Pinpoint the cell where the given text exists, returning its (X, Y) midpoint coordinate. 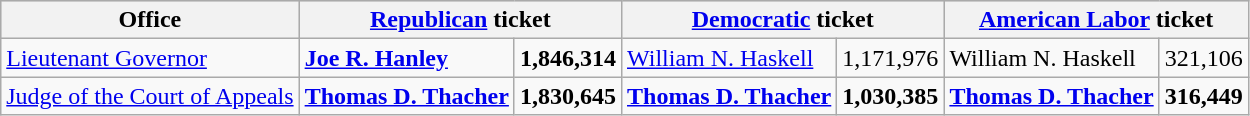
Joe R. Hanley (406, 58)
1,030,385 (890, 96)
Republican ticket (460, 20)
1,171,976 (890, 58)
Lieutenant Governor (150, 58)
American Labor ticket (1096, 20)
Judge of the Court of Appeals (150, 96)
1,830,645 (568, 96)
1,846,314 (568, 58)
Democratic ticket (782, 20)
321,106 (1204, 58)
Office (150, 20)
316,449 (1204, 96)
